Scan for the cell matching the given text and deliver its (X, Y) coordinate at center. 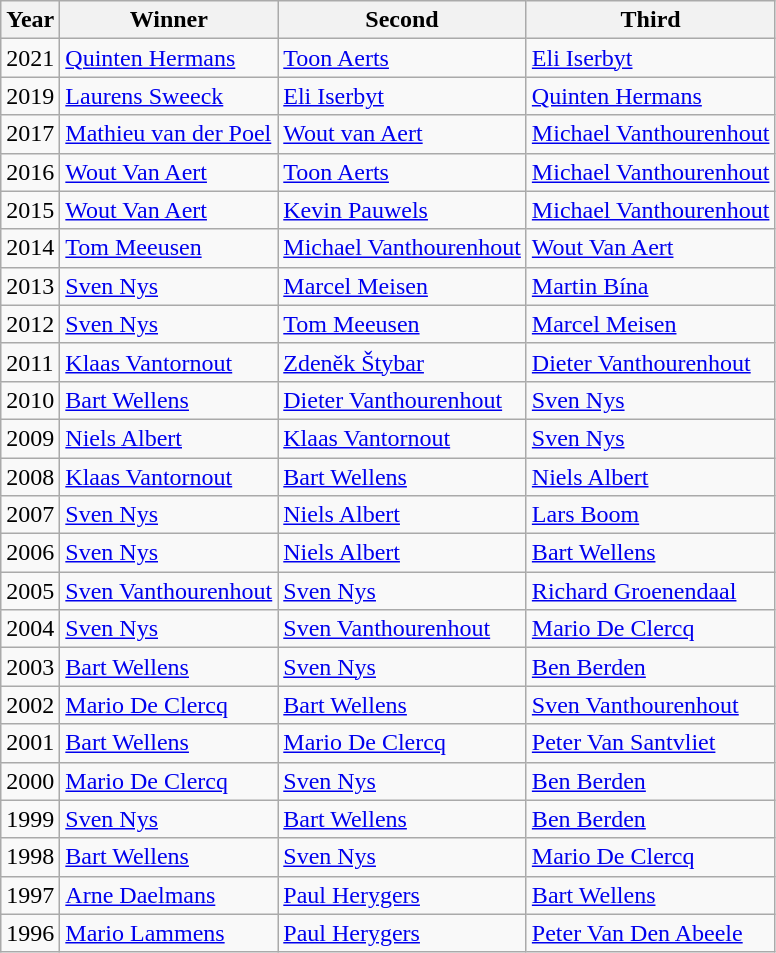
Winner (169, 20)
Mario Lammens (169, 933)
Laurens Sweeck (169, 96)
2007 (30, 515)
2003 (30, 667)
Kevin Pauwels (402, 210)
Martin Bína (650, 286)
1996 (30, 933)
Richard Groenendaal (650, 591)
2005 (30, 591)
2019 (30, 96)
2013 (30, 286)
2000 (30, 781)
2016 (30, 172)
2001 (30, 743)
Peter Van Den Abeele (650, 933)
2006 (30, 553)
2021 (30, 58)
2009 (30, 438)
1998 (30, 857)
2012 (30, 324)
1997 (30, 895)
Lars Boom (650, 515)
Third (650, 20)
2011 (30, 362)
2015 (30, 210)
2014 (30, 248)
Mathieu van der Poel (169, 134)
2017 (30, 134)
2004 (30, 629)
1999 (30, 819)
Arne Daelmans (169, 895)
2002 (30, 705)
2010 (30, 400)
2008 (30, 477)
Wout van Aert (402, 134)
Second (402, 20)
Year (30, 20)
Zdeněk Štybar (402, 362)
Peter Van Santvliet (650, 743)
